Locate the cell with the specified text and output its (x, y) center coordinate. 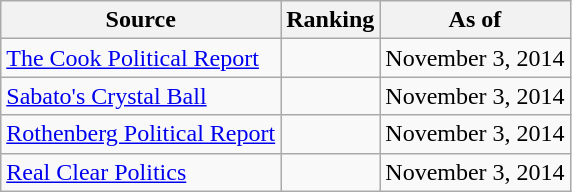
Ranking (330, 20)
Source (141, 20)
The Cook Political Report (141, 58)
Real Clear Politics (141, 172)
Rothenberg Political Report (141, 134)
As of (475, 20)
Sabato's Crystal Ball (141, 96)
